Output the (X, Y) coordinate of the center of the cell containing the given text.  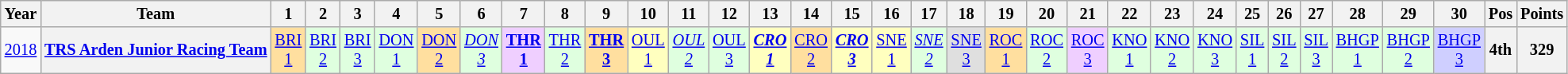
16 (891, 14)
THR2 (565, 50)
329 (1542, 50)
BRI2 (323, 50)
Points (1542, 14)
28 (1358, 14)
BHGP3 (1459, 50)
SIL3 (1316, 50)
OUL2 (689, 50)
ROC3 (1088, 50)
SIL1 (1252, 50)
KNO1 (1129, 50)
ROC2 (1047, 50)
6 (481, 14)
BHGP1 (1358, 50)
13 (771, 14)
5 (439, 14)
7 (524, 14)
THR3 (606, 50)
CRO2 (811, 50)
TRS Arden Junior Racing Team (156, 50)
3 (358, 14)
11 (689, 14)
SNE3 (967, 50)
27 (1316, 14)
4 (396, 14)
12 (729, 14)
CRO3 (852, 50)
26 (1284, 14)
29 (1409, 14)
8 (565, 14)
9 (606, 14)
SNE2 (929, 50)
30 (1459, 14)
ROC1 (1006, 50)
BHGP2 (1409, 50)
BRI1 (288, 50)
Year (21, 14)
SNE1 (891, 50)
BRI3 (358, 50)
DON3 (481, 50)
25 (1252, 14)
OUL1 (648, 50)
THR1 (524, 50)
20 (1047, 14)
KNO3 (1215, 50)
4th (1501, 50)
OUL3 (729, 50)
14 (811, 14)
21 (1088, 14)
1 (288, 14)
15 (852, 14)
SIL2 (1284, 50)
DON1 (396, 50)
24 (1215, 14)
18 (967, 14)
19 (1006, 14)
DON2 (439, 50)
Pos (1501, 14)
23 (1172, 14)
2 (323, 14)
KNO2 (1172, 50)
2018 (21, 50)
Team (156, 14)
10 (648, 14)
CRO1 (771, 50)
22 (1129, 14)
17 (929, 14)
